Detect which cell encompasses the target text, then output its (x, y) center coordinate. 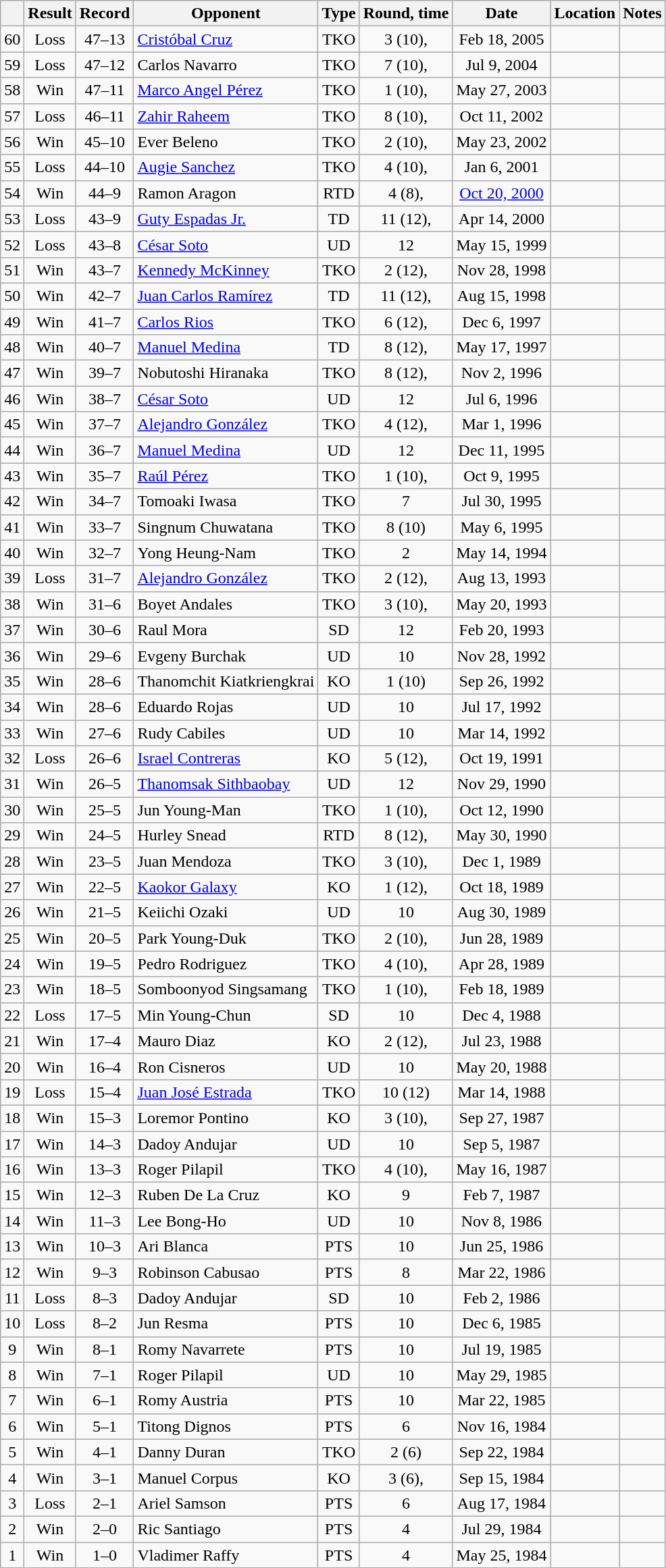
Titong Dignos (226, 1426)
Tomoaki Iwasa (226, 502)
19–5 (105, 964)
42–7 (105, 296)
Feb 18, 2005 (501, 39)
May 16, 1987 (501, 1170)
Mauro Diaz (226, 1041)
27 (12, 887)
Date (501, 13)
Ramon Aragon (226, 193)
41 (12, 527)
Boyet Andales (226, 604)
23–5 (105, 861)
43 (12, 476)
Feb 18, 1989 (501, 990)
Min Young-Chun (226, 1015)
Eduardo Rojas (226, 707)
Park Young-Duk (226, 938)
15–4 (105, 1092)
40 (12, 553)
Cristóbal Cruz (226, 39)
18 (12, 1118)
May 20, 1993 (501, 604)
22–5 (105, 887)
5 (12, 1452)
16 (12, 1170)
Jul 9, 2004 (501, 65)
1–0 (105, 1555)
Round, time (406, 13)
17–5 (105, 1015)
Aug 17, 1984 (501, 1503)
47–13 (105, 39)
31–6 (105, 604)
Opponent (226, 13)
43–7 (105, 270)
Zahir Raheem (226, 116)
11 (12, 1298)
44–10 (105, 167)
Nov 16, 1984 (501, 1426)
Pedro Rodriguez (226, 964)
Oct 9, 1995 (501, 476)
Jun Young-Man (226, 810)
Jul 23, 1988 (501, 1041)
17 (12, 1144)
Feb 2, 1986 (501, 1298)
47–12 (105, 65)
Ariel Samson (226, 1503)
Singnum Chuwatana (226, 527)
Mar 14, 1992 (501, 732)
Jan 6, 2001 (501, 167)
30 (12, 810)
32 (12, 759)
Jul 6, 1996 (501, 399)
Nobutoshi Hiranaka (226, 373)
38 (12, 604)
May 14, 1994 (501, 553)
26–6 (105, 759)
13–3 (105, 1170)
6–1 (105, 1401)
38–7 (105, 399)
26–5 (105, 784)
Sep 5, 1987 (501, 1144)
7 (10), (406, 65)
25–5 (105, 810)
46–11 (105, 116)
Apr 14, 2000 (501, 219)
46 (12, 399)
3 (12, 1503)
Aug 13, 1993 (501, 578)
Lee Bong-Ho (226, 1221)
29 (12, 836)
12–3 (105, 1195)
49 (12, 322)
19 (12, 1092)
27–6 (105, 732)
Mar 22, 1986 (501, 1272)
Dec 1, 1989 (501, 861)
39 (12, 578)
53 (12, 219)
17–4 (105, 1041)
May 23, 2002 (501, 142)
52 (12, 244)
44 (12, 450)
Location (585, 13)
May 30, 1990 (501, 836)
Oct 20, 2000 (501, 193)
37 (12, 630)
26 (12, 913)
1 (12, 1555)
43–9 (105, 219)
Keiichi Ozaki (226, 913)
Ron Cisneros (226, 1066)
8–3 (105, 1298)
56 (12, 142)
Nov 28, 1992 (501, 655)
Sep 22, 1984 (501, 1452)
25 (12, 938)
14–3 (105, 1144)
Ari Blanca (226, 1247)
Result (50, 13)
45 (12, 425)
20–5 (105, 938)
Manuel Corpus (226, 1478)
32–7 (105, 553)
50 (12, 296)
36–7 (105, 450)
Dec 11, 1995 (501, 450)
Record (105, 13)
Jul 17, 1992 (501, 707)
Evgeny Burchak (226, 655)
30–6 (105, 630)
24 (12, 964)
48 (12, 348)
May 15, 1999 (501, 244)
34 (12, 707)
21 (12, 1041)
7–1 (105, 1375)
Sep 27, 1987 (501, 1118)
Jul 29, 1984 (501, 1529)
31 (12, 784)
Feb 7, 1987 (501, 1195)
Romy Austria (226, 1401)
Israel Contreras (226, 759)
35–7 (105, 476)
59 (12, 65)
Carlos Rios (226, 322)
4 (8), (406, 193)
10–3 (105, 1247)
8–2 (105, 1324)
Romy Navarrete (226, 1349)
28 (12, 861)
Ever Beleno (226, 142)
Jun 25, 1986 (501, 1247)
Sep 15, 1984 (501, 1478)
16–4 (105, 1066)
47 (12, 373)
Juan Mendoza (226, 861)
1 (10) (406, 681)
Mar 14, 1988 (501, 1092)
36 (12, 655)
Type (339, 13)
Sep 26, 1992 (501, 681)
Oct 19, 1991 (501, 759)
15–3 (105, 1118)
Jun 28, 1989 (501, 938)
Juan José Estrada (226, 1092)
5–1 (105, 1426)
Juan Carlos Ramírez (226, 296)
Kaokor Galaxy (226, 887)
Kennedy McKinney (226, 270)
29–6 (105, 655)
4–1 (105, 1452)
8 (10), (406, 116)
21–5 (105, 913)
8 (10) (406, 527)
11–3 (105, 1221)
May 27, 2003 (501, 90)
Marco Angel Pérez (226, 90)
Jun Resma (226, 1324)
5 (12), (406, 759)
3 (6), (406, 1478)
Oct 12, 1990 (501, 810)
51 (12, 270)
Jul 19, 1985 (501, 1349)
Loremor Pontino (226, 1118)
44–9 (105, 193)
57 (12, 116)
2–0 (105, 1529)
43–8 (105, 244)
Rudy Cabiles (226, 732)
Nov 2, 1996 (501, 373)
Notes (642, 13)
23 (12, 990)
40–7 (105, 348)
2–1 (105, 1503)
54 (12, 193)
6 (12), (406, 322)
May 17, 1997 (501, 348)
20 (12, 1066)
58 (12, 90)
Hurley Snead (226, 836)
Oct 18, 1989 (501, 887)
Dec 6, 1985 (501, 1324)
Yong Heung-Nam (226, 553)
Carlos Navarro (226, 65)
39–7 (105, 373)
Nov 28, 1998 (501, 270)
3–1 (105, 1478)
Oct 11, 2002 (501, 116)
2 (6) (406, 1452)
10 (12) (406, 1092)
24–5 (105, 836)
May 20, 1988 (501, 1066)
Ruben De La Cruz (226, 1195)
55 (12, 167)
60 (12, 39)
18–5 (105, 990)
Mar 1, 1996 (501, 425)
Jul 30, 1995 (501, 502)
Robinson Cabusao (226, 1272)
May 6, 1995 (501, 527)
Guty Espadas Jr. (226, 219)
15 (12, 1195)
42 (12, 502)
Mar 22, 1985 (501, 1401)
37–7 (105, 425)
47–11 (105, 90)
Raul Mora (226, 630)
4 (12), (406, 425)
Nov 8, 1986 (501, 1221)
May 25, 1984 (501, 1555)
1 (12), (406, 887)
Danny Duran (226, 1452)
Apr 28, 1989 (501, 964)
34–7 (105, 502)
Somboonyod Singsamang (226, 990)
Feb 20, 1993 (501, 630)
Thanomsak Sithbaobay (226, 784)
Dec 4, 1988 (501, 1015)
Aug 15, 1998 (501, 296)
33–7 (105, 527)
Nov 29, 1990 (501, 784)
Vladimer Raffy (226, 1555)
Dec 6, 1997 (501, 322)
Thanomchit Kiatkriengkrai (226, 681)
9–3 (105, 1272)
Augie Sanchez (226, 167)
May 29, 1985 (501, 1375)
22 (12, 1015)
33 (12, 732)
35 (12, 681)
45–10 (105, 142)
41–7 (105, 322)
31–7 (105, 578)
8–1 (105, 1349)
13 (12, 1247)
Raúl Pérez (226, 476)
Aug 30, 1989 (501, 913)
14 (12, 1221)
Ric Santiago (226, 1529)
